Find where the given text appears and provide that cell's center as (x, y) coordinate. 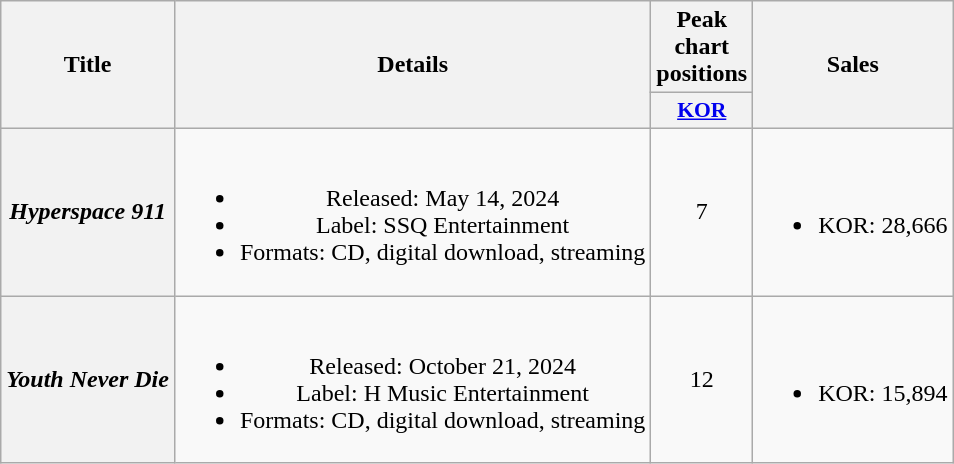
KOR: 15,894 (853, 380)
Sales (853, 65)
12 (702, 380)
Youth Never Die (88, 380)
Released: May 14, 2024Label: SSQ EntertainmentFormats: CD, digital download, streaming (412, 212)
7 (702, 212)
Hyperspace 911 (88, 212)
Title (88, 65)
Details (412, 65)
KOR (702, 111)
Released: October 21, 2024Label: H Music EntertainmentFormats: CD, digital download, streaming (412, 380)
KOR: 28,666 (853, 212)
Peak chart positions (702, 47)
